Identify which cell holds the provided text, then report its (x, y) central coordinate. 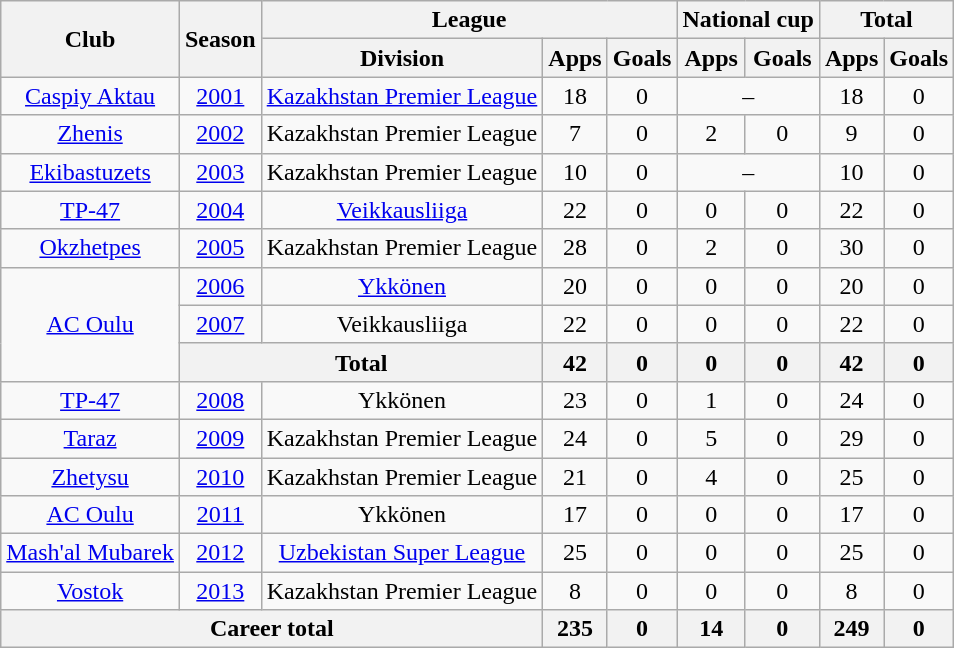
2008 (220, 400)
Division (402, 58)
2009 (220, 438)
1 (711, 400)
2004 (220, 210)
5 (711, 438)
Taraz (90, 438)
Season (220, 39)
Vostok (90, 591)
2007 (220, 324)
League (469, 20)
National cup (748, 20)
23 (575, 400)
2003 (220, 172)
28 (575, 248)
21 (575, 477)
Okzhetpes (90, 248)
2002 (220, 134)
Zhetysu (90, 477)
Caspiy Aktau (90, 96)
2010 (220, 477)
Club (90, 39)
2011 (220, 515)
2005 (220, 248)
7 (575, 134)
Career total (272, 629)
235 (575, 629)
2012 (220, 553)
9 (851, 134)
249 (851, 629)
Mash'al Mubarek (90, 553)
2001 (220, 96)
Ekibastuzets (90, 172)
29 (851, 438)
Uzbekistan Super League (402, 553)
30 (851, 248)
14 (711, 629)
2006 (220, 286)
4 (711, 477)
Zhenis (90, 134)
2013 (220, 591)
